Find where the given text appears and provide that cell's center as [X, Y] coordinate. 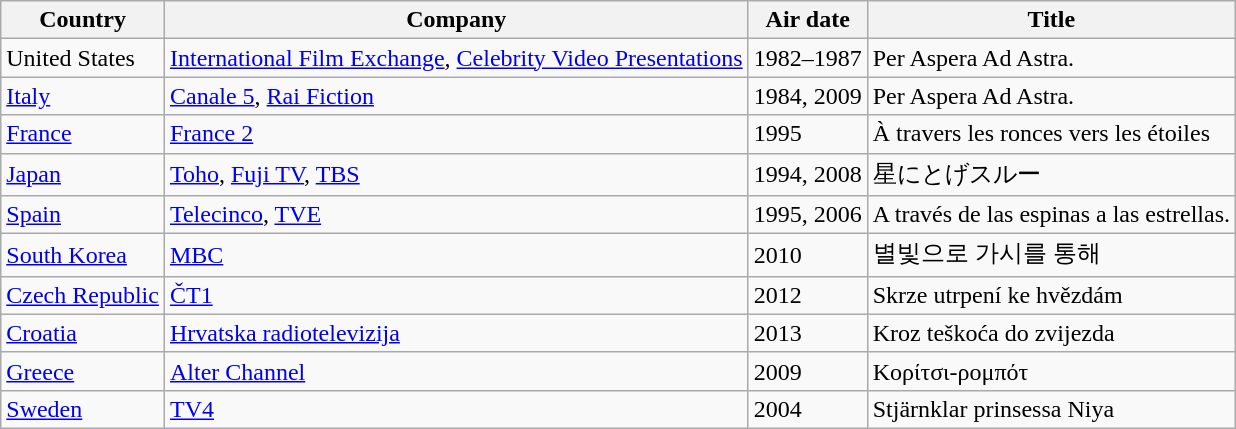
Italy [83, 96]
Croatia [83, 333]
Telecinco, TVE [456, 215]
A través de las espinas a las estrellas. [1051, 215]
France [83, 134]
TV4 [456, 409]
별빛으로 가시를 통해 [1051, 256]
Canale 5, Rai Fiction [456, 96]
Toho, Fuji TV, TBS [456, 174]
MBC [456, 256]
Title [1051, 20]
Kroz teškoća do zvijezda [1051, 333]
Alter Channel [456, 371]
1995, 2006 [808, 215]
Spain [83, 215]
2013 [808, 333]
Country [83, 20]
Skrze utrpení ke hvězdám [1051, 295]
Company [456, 20]
2010 [808, 256]
Czech Republic [83, 295]
2012 [808, 295]
À travers les ronces vers les étoiles [1051, 134]
South Korea [83, 256]
1994, 2008 [808, 174]
France 2 [456, 134]
International Film Exchange, Celebrity Video Presentations [456, 58]
Sweden [83, 409]
ČT1 [456, 295]
星にとげスルー [1051, 174]
2004 [808, 409]
1982–1987 [808, 58]
United States [83, 58]
1995 [808, 134]
Greece [83, 371]
Hrvatska radiotelevizija [456, 333]
2009 [808, 371]
Air date [808, 20]
Japan [83, 174]
1984, 2009 [808, 96]
Κορίτσι-ρομπότ [1051, 371]
Stjärnklar prinsessa Niya [1051, 409]
